Capture the cell that displays the provided text and extract its (x, y) central coordinate. 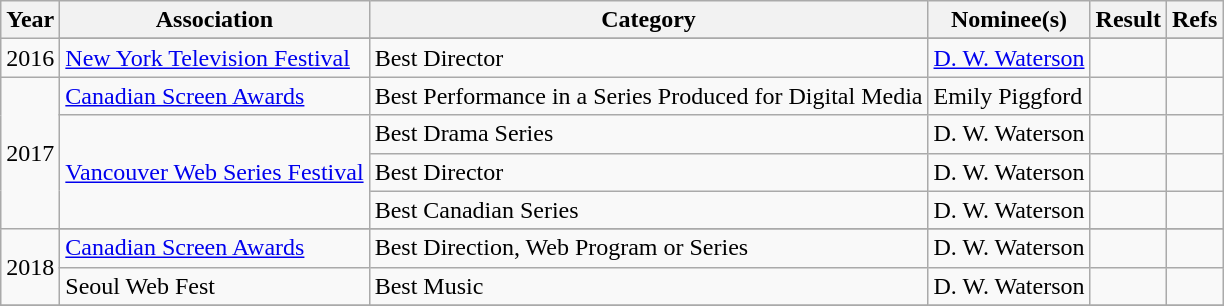
2016 (30, 58)
Vancouver Web Series Festival (214, 172)
New York Television Festival (214, 58)
Refs (1194, 20)
Seoul Web Fest (214, 286)
Association (214, 20)
Category (648, 20)
Best Canadian Series (648, 210)
Best Drama Series (648, 134)
Year (30, 20)
Best Direction, Web Program or Series (648, 248)
2017 (30, 153)
Result (1128, 20)
Nominee(s) (1009, 20)
Best Performance in a Series Produced for Digital Media (648, 96)
2018 (30, 267)
Best Music (648, 286)
Emily Piggford (1009, 96)
